Output the (x, y) coordinate of the center of the cell containing the given text.  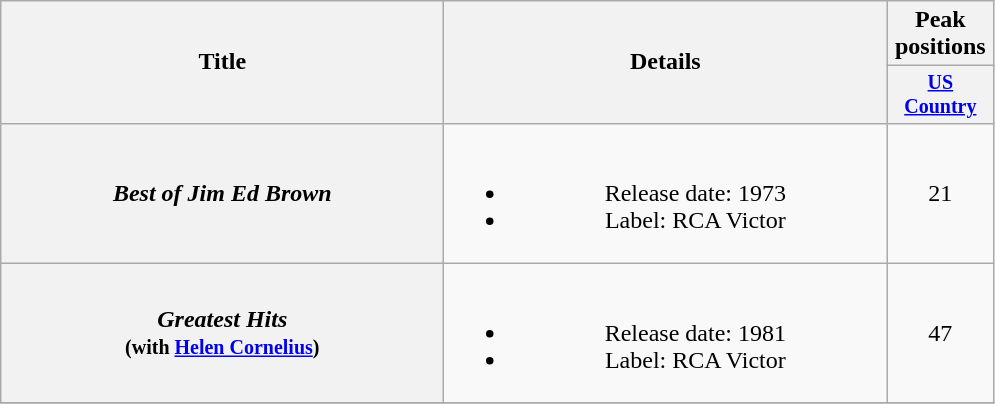
Details (666, 62)
21 (940, 193)
Release date: 1973Label: RCA Victor (666, 193)
Title (222, 62)
US Country (940, 94)
Release date: 1981Label: RCA Victor (666, 333)
Best of Jim Ed Brown (222, 193)
Greatest Hits(with Helen Cornelius) (222, 333)
47 (940, 333)
Peak positions (940, 34)
